For the text-containing cell, return its midpoint in (X, Y) coordinate format. 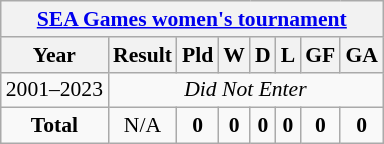
Pld (198, 55)
Total (54, 126)
Year (54, 55)
L (288, 55)
D (263, 55)
2001–2023 (54, 90)
Result (142, 55)
N/A (142, 126)
GA (362, 55)
SEA Games women's tournament (192, 19)
GF (320, 55)
W (234, 55)
Did Not Enter (246, 90)
